Capture the cell that displays the provided text and extract its [X, Y] central coordinate. 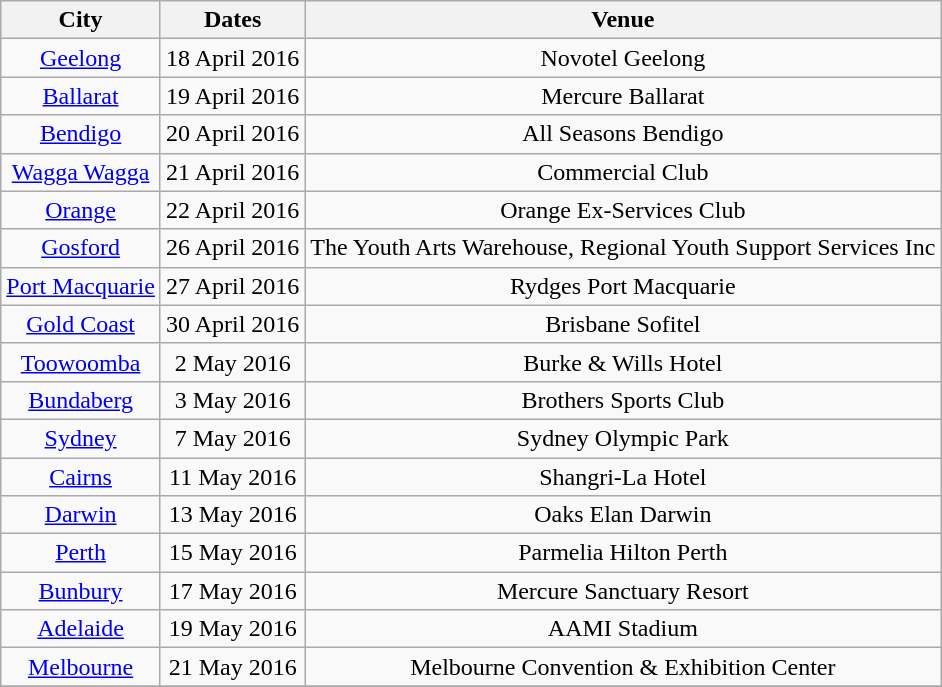
Commercial Club [623, 172]
27 April 2016 [232, 286]
Geelong [81, 58]
26 April 2016 [232, 248]
Cairns [81, 477]
2 May 2016 [232, 362]
Toowoomba [81, 362]
Sydney Olympic Park [623, 438]
Gosford [81, 248]
21 April 2016 [232, 172]
AAMI Stadium [623, 629]
Burke & Wills Hotel [623, 362]
Sydney [81, 438]
Adelaide [81, 629]
Perth [81, 553]
Venue [623, 20]
Melbourne Convention & Exhibition Center [623, 667]
Port Macquarie [81, 286]
20 April 2016 [232, 134]
30 April 2016 [232, 324]
21 May 2016 [232, 667]
19 May 2016 [232, 629]
Brothers Sports Club [623, 400]
7 May 2016 [232, 438]
Ballarat [81, 96]
Melbourne [81, 667]
The Youth Arts Warehouse, Regional Youth Support Services Inc [623, 248]
Bendigo [81, 134]
Bundaberg [81, 400]
All Seasons Bendigo [623, 134]
Bunbury [81, 591]
18 April 2016 [232, 58]
Dates [232, 20]
Wagga Wagga [81, 172]
17 May 2016 [232, 591]
19 April 2016 [232, 96]
Gold Coast [81, 324]
Mercure Sanctuary Resort [623, 591]
Orange [81, 210]
Brisbane Sofitel [623, 324]
Darwin [81, 515]
11 May 2016 [232, 477]
City [81, 20]
3 May 2016 [232, 400]
15 May 2016 [232, 553]
13 May 2016 [232, 515]
Orange Ex-Services Club [623, 210]
Oaks Elan Darwin [623, 515]
Shangri-La Hotel [623, 477]
Novotel Geelong [623, 58]
Parmelia Hilton Perth [623, 553]
22 April 2016 [232, 210]
Rydges Port Macquarie [623, 286]
Mercure Ballarat [623, 96]
